Determine the [X, Y] coordinate at the center of the cell enclosing the given text.  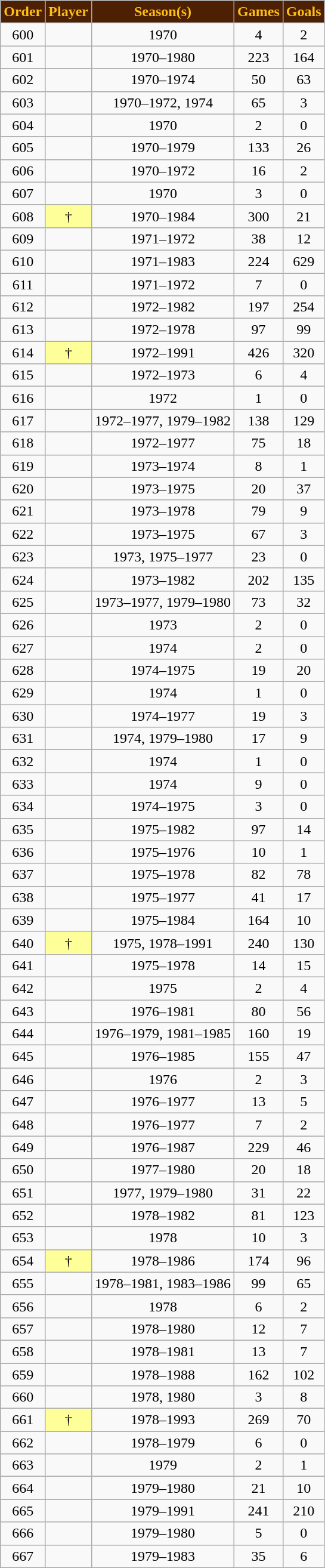
81 [259, 1215]
38 [259, 239]
229 [259, 1147]
31 [259, 1193]
649 [23, 1147]
1978–1981 [162, 1351]
1972–1973 [162, 375]
615 [23, 375]
664 [23, 1488]
1978–1993 [162, 1420]
1978–1979 [162, 1443]
1978–1981, 1983–1986 [162, 1283]
606 [23, 171]
620 [23, 489]
1970–1980 [162, 57]
607 [23, 193]
609 [23, 239]
1975–1976 [162, 852]
619 [23, 466]
1973, 1975–1977 [162, 557]
1976 [162, 1079]
652 [23, 1215]
1972–1978 [162, 330]
646 [23, 1079]
426 [259, 353]
650 [23, 1170]
655 [23, 1283]
1973–1977, 1979–1980 [162, 602]
651 [23, 1193]
35 [259, 1556]
1978–1988 [162, 1374]
1974–1977 [162, 716]
628 [23, 671]
Games [259, 12]
26 [304, 148]
224 [259, 261]
174 [259, 1261]
1975–1977 [162, 897]
63 [304, 80]
320 [304, 353]
1973–1978 [162, 511]
643 [23, 1011]
80 [259, 1011]
223 [259, 57]
67 [259, 534]
1979–1983 [162, 1556]
197 [259, 307]
Order [23, 12]
653 [23, 1238]
663 [23, 1465]
254 [304, 307]
1974, 1979–1980 [162, 739]
608 [23, 216]
604 [23, 125]
1970–1972 [162, 171]
96 [304, 1261]
1970–1974 [162, 80]
Season(s) [162, 12]
73 [259, 602]
645 [23, 1057]
1979–1991 [162, 1511]
1970–1984 [162, 216]
667 [23, 1556]
1972–1982 [162, 307]
654 [23, 1261]
138 [259, 421]
658 [23, 1351]
1976–1985 [162, 1057]
1976–1979, 1981–1985 [162, 1034]
647 [23, 1102]
75 [259, 443]
639 [23, 920]
627 [23, 647]
648 [23, 1125]
1977–1980 [162, 1170]
1975–1984 [162, 920]
47 [304, 1057]
1976–1987 [162, 1147]
611 [23, 285]
1972 [162, 398]
160 [259, 1034]
241 [259, 1511]
1972–1977 [162, 443]
269 [259, 1420]
1973 [162, 625]
661 [23, 1420]
1979 [162, 1465]
605 [23, 148]
636 [23, 852]
666 [23, 1533]
641 [23, 965]
162 [259, 1374]
32 [304, 602]
621 [23, 511]
1975, 1978–1991 [162, 943]
56 [304, 1011]
16 [259, 171]
602 [23, 80]
642 [23, 988]
665 [23, 1511]
130 [304, 943]
623 [23, 557]
70 [304, 1420]
626 [23, 625]
603 [23, 103]
1971–1983 [162, 261]
78 [304, 875]
79 [259, 511]
202 [259, 579]
631 [23, 739]
613 [23, 330]
622 [23, 534]
155 [259, 1057]
135 [304, 579]
635 [23, 829]
1972–1977, 1979–1982 [162, 421]
23 [259, 557]
1975 [162, 988]
624 [23, 579]
37 [304, 489]
1970–1979 [162, 148]
601 [23, 57]
634 [23, 807]
1975–1982 [162, 829]
15 [304, 965]
656 [23, 1306]
1978, 1980 [162, 1397]
614 [23, 353]
50 [259, 80]
102 [304, 1374]
659 [23, 1374]
630 [23, 716]
662 [23, 1443]
616 [23, 398]
632 [23, 761]
133 [259, 148]
610 [23, 261]
46 [304, 1147]
637 [23, 875]
129 [304, 421]
300 [259, 216]
660 [23, 1397]
612 [23, 307]
1972–1991 [162, 353]
1976–1981 [162, 1011]
1978–1982 [162, 1215]
600 [23, 35]
1973–1982 [162, 579]
638 [23, 897]
240 [259, 943]
1978–1986 [162, 1261]
640 [23, 943]
1973–1974 [162, 466]
1977, 1979–1980 [162, 1193]
41 [259, 897]
1978–1980 [162, 1329]
Player [69, 12]
123 [304, 1215]
210 [304, 1511]
22 [304, 1193]
617 [23, 421]
633 [23, 784]
657 [23, 1329]
Goals [304, 12]
644 [23, 1034]
82 [259, 875]
625 [23, 602]
618 [23, 443]
1970–1972, 1974 [162, 103]
